For the text-containing cell, return its midpoint in (X, Y) coordinate format. 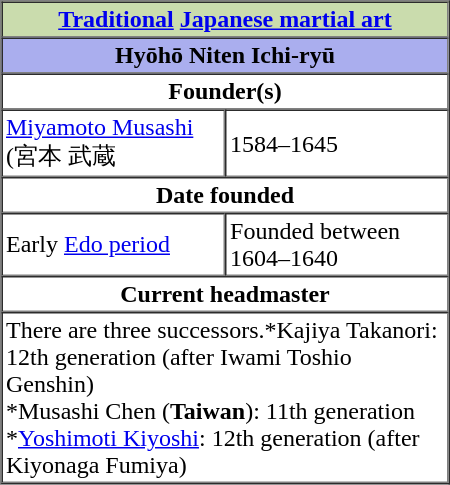
Founded between 1604–1640 (338, 244)
1584–1645 (338, 144)
Early Edo period (114, 244)
Miyamoto Musashi (宮本 武蔵 (114, 144)
Traditional Japanese martial art (226, 20)
Current headmaster (226, 294)
Founder(s) (226, 92)
Hyōhō Niten Ichi-ryū (226, 56)
Date founded (226, 195)
